Identify which cell holds the provided text, then report its [X, Y] central coordinate. 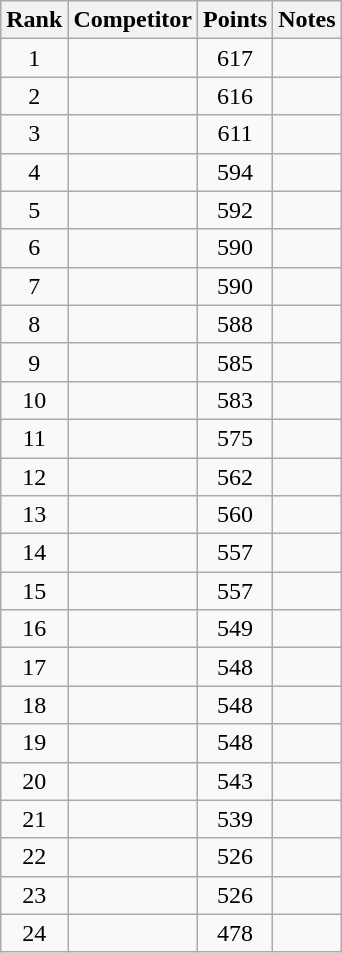
617 [236, 58]
9 [34, 362]
15 [34, 591]
Rank [34, 20]
Notes [307, 20]
4 [34, 172]
478 [236, 933]
583 [236, 400]
17 [34, 667]
13 [34, 515]
18 [34, 705]
21 [34, 819]
2 [34, 96]
24 [34, 933]
12 [34, 477]
8 [34, 324]
562 [236, 477]
3 [34, 134]
10 [34, 400]
543 [236, 781]
611 [236, 134]
19 [34, 743]
539 [236, 819]
11 [34, 438]
592 [236, 210]
585 [236, 362]
Competitor [133, 20]
14 [34, 553]
5 [34, 210]
594 [236, 172]
23 [34, 895]
20 [34, 781]
560 [236, 515]
588 [236, 324]
16 [34, 629]
22 [34, 857]
7 [34, 286]
575 [236, 438]
549 [236, 629]
616 [236, 96]
1 [34, 58]
Points [236, 20]
6 [34, 248]
